Find where the given text appears and provide that cell's center as (X, Y) coordinate. 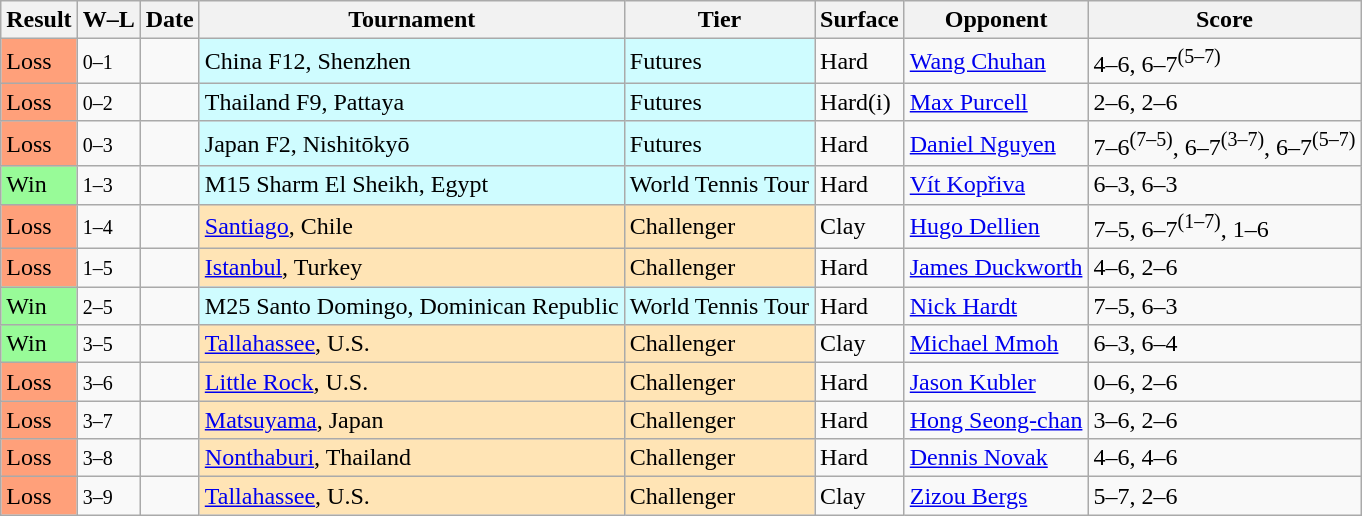
Dennis Novak (996, 458)
3–7 (108, 420)
6–3, 6–4 (1224, 344)
James Duckworth (996, 268)
1–3 (108, 185)
Hong Seong-chan (996, 420)
Surface (860, 20)
6–3, 6–3 (1224, 185)
0–2 (108, 102)
5–7, 2–6 (1224, 496)
7–5, 6–7(1–7), 1–6 (1224, 226)
3–6, 2–6 (1224, 420)
Tournament (412, 20)
Matsuyama, Japan (412, 420)
2–6, 2–6 (1224, 102)
4–6, 4–6 (1224, 458)
Date (170, 20)
China F12, Shenzhen (412, 62)
W–L (108, 20)
M25 Santo Domingo, Dominican Republic (412, 306)
Hugo Dellien (996, 226)
Michael Mmoh (996, 344)
Little Rock, U.S. (412, 382)
3–5 (108, 344)
0–1 (108, 62)
3–9 (108, 496)
Japan F2, Nishitōkyō (412, 144)
Max Purcell (996, 102)
Santiago, Chile (412, 226)
Nonthaburi, Thailand (412, 458)
0–6, 2–6 (1224, 382)
3–6 (108, 382)
Hard(i) (860, 102)
1–4 (108, 226)
Opponent (996, 20)
Result (39, 20)
M15 Sharm El Sheikh, Egypt (412, 185)
2–5 (108, 306)
Vít Kopřiva (996, 185)
0–3 (108, 144)
Wang Chuhan (996, 62)
Daniel Nguyen (996, 144)
7–6(7–5), 6–7(3–7), 6–7(5–7) (1224, 144)
Thailand F9, Pattaya (412, 102)
Jason Kubler (996, 382)
1–5 (108, 268)
4–6, 6–7(5–7) (1224, 62)
4–6, 2–6 (1224, 268)
Tier (719, 20)
3–8 (108, 458)
Istanbul, Turkey (412, 268)
Zizou Bergs (996, 496)
Score (1224, 20)
Nick Hardt (996, 306)
7–5, 6–3 (1224, 306)
